Locate the cell with the specified text and output its [X, Y] center coordinate. 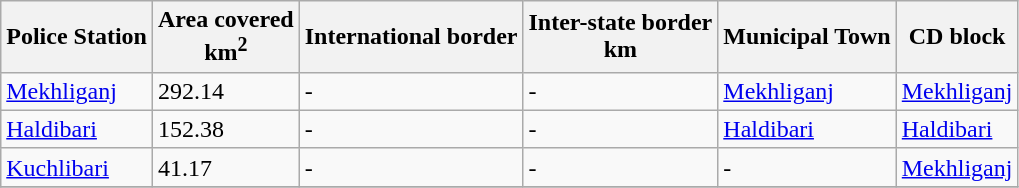
292.14 [226, 91]
Municipal Town [807, 37]
41.17 [226, 167]
International border [411, 37]
Kuchlibari [77, 167]
Police Station [77, 37]
Area coveredkm2 [226, 37]
152.38 [226, 129]
Inter-state borderkm [620, 37]
CD block [957, 37]
